Return the [X, Y] coordinate for the center point of the cell that contains the specified text.  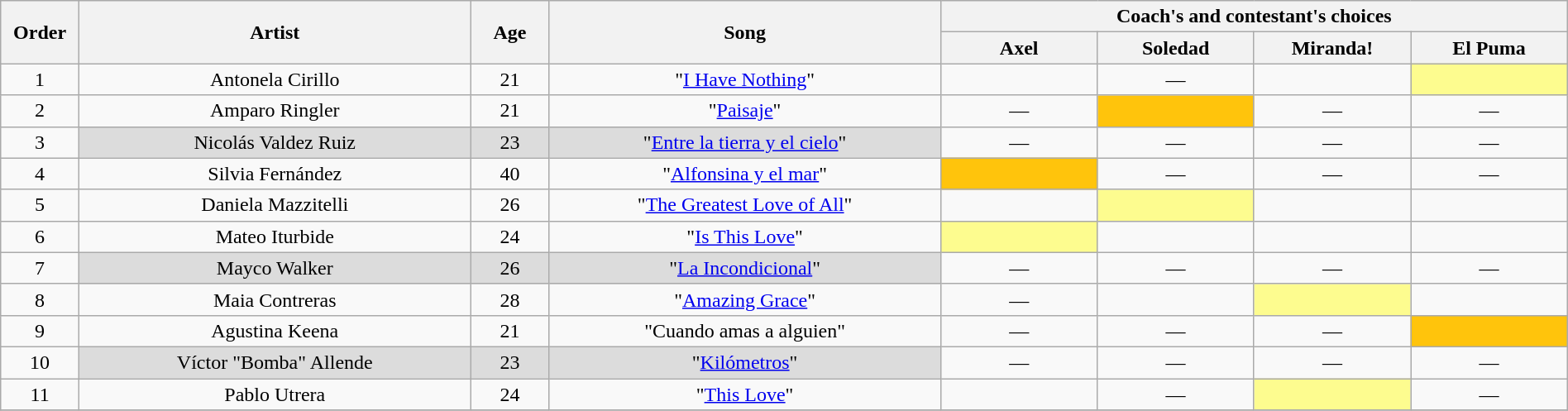
"Kilómetros" [745, 362]
Song [745, 32]
"The Greatest Love of All" [745, 205]
"Is This Love" [745, 237]
Order [40, 32]
Amparo Ringler [275, 111]
Silvia Fernández [275, 174]
Soledad [1176, 48]
Axel [1019, 48]
2 [40, 111]
6 [40, 237]
Víctor "Bomba" Allende [275, 362]
Antonela Cirillo [275, 79]
3 [40, 142]
Nicolás Valdez Ruiz [275, 142]
Agustina Keena [275, 331]
Daniela Mazzitelli [275, 205]
Mateo Iturbide [275, 237]
7 [40, 268]
1 [40, 79]
10 [40, 362]
"La Incondicional" [745, 268]
Coach's and contestant's choices [1254, 17]
5 [40, 205]
Age [509, 32]
"Paisaje" [745, 111]
8 [40, 299]
"Alfonsina y el mar" [745, 174]
"Amazing Grace" [745, 299]
11 [40, 394]
4 [40, 174]
"Entre la tierra y el cielo" [745, 142]
9 [40, 331]
"Cuando amas a alguien" [745, 331]
Pablo Utrera [275, 394]
"I Have Nothing" [745, 79]
Miranda! [1331, 48]
40 [509, 174]
Mayco Walker [275, 268]
El Puma [1489, 48]
28 [509, 299]
"This Love" [745, 394]
Artist [275, 32]
Maia Contreras [275, 299]
